Detect which cell encompasses the target text, then output its [X, Y] center coordinate. 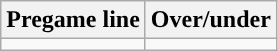
Pregame line [74, 20]
Over/under [210, 20]
